From the cell containing the given text, extract its center point as (X, Y) coordinate. 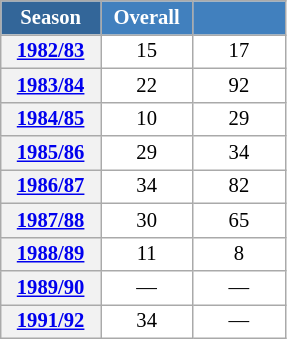
1988/89 (51, 254)
Overall (146, 17)
10 (146, 119)
1991/92 (51, 321)
11 (146, 254)
1985/86 (51, 153)
65 (239, 220)
Season (51, 17)
1986/87 (51, 186)
1989/90 (51, 287)
15 (146, 51)
1982/83 (51, 51)
1984/85 (51, 119)
1983/84 (51, 85)
22 (146, 85)
17 (239, 51)
8 (239, 254)
30 (146, 220)
82 (239, 186)
92 (239, 85)
1987/88 (51, 220)
